Return [x, y] of the center of cell containing provided text 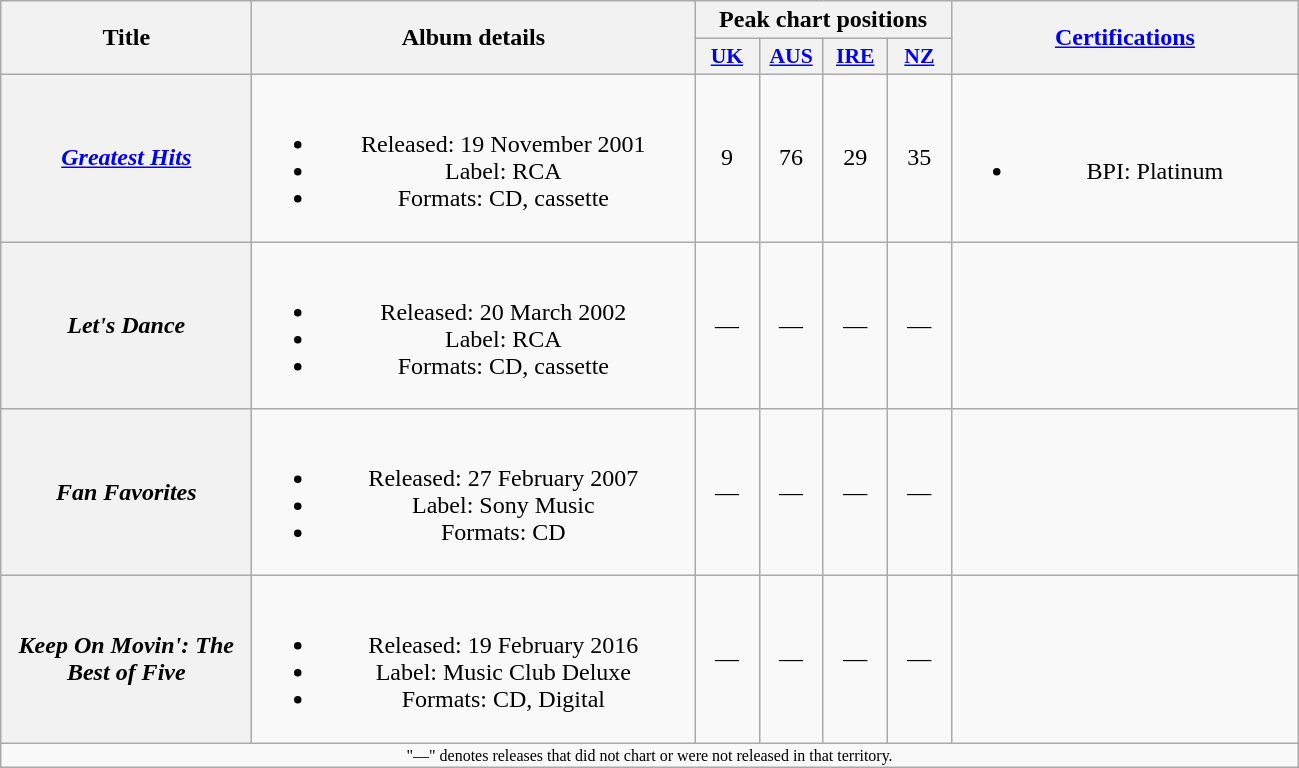
NZ [919, 57]
Peak chart positions [823, 20]
IRE [855, 57]
Greatest Hits [126, 158]
Keep On Movin': The Best of Five [126, 660]
AUS [791, 57]
Released: 20 March 2002Label: RCAFormats: CD, cassette [474, 326]
Album details [474, 38]
29 [855, 158]
Title [126, 38]
Released: 27 February 2007Label: Sony MusicFormats: CD [474, 492]
BPI: Platinum [1124, 158]
Released: 19 February 2016Label: Music Club DeluxeFormats: CD, Digital [474, 660]
76 [791, 158]
9 [727, 158]
Let's Dance [126, 326]
Released: 19 November 2001Label: RCAFormats: CD, cassette [474, 158]
35 [919, 158]
UK [727, 57]
"—" denotes releases that did not chart or were not released in that territory. [650, 755]
Fan Favorites [126, 492]
Certifications [1124, 38]
